Provide the [X, Y] coordinate of the cell's center where the given text is located.  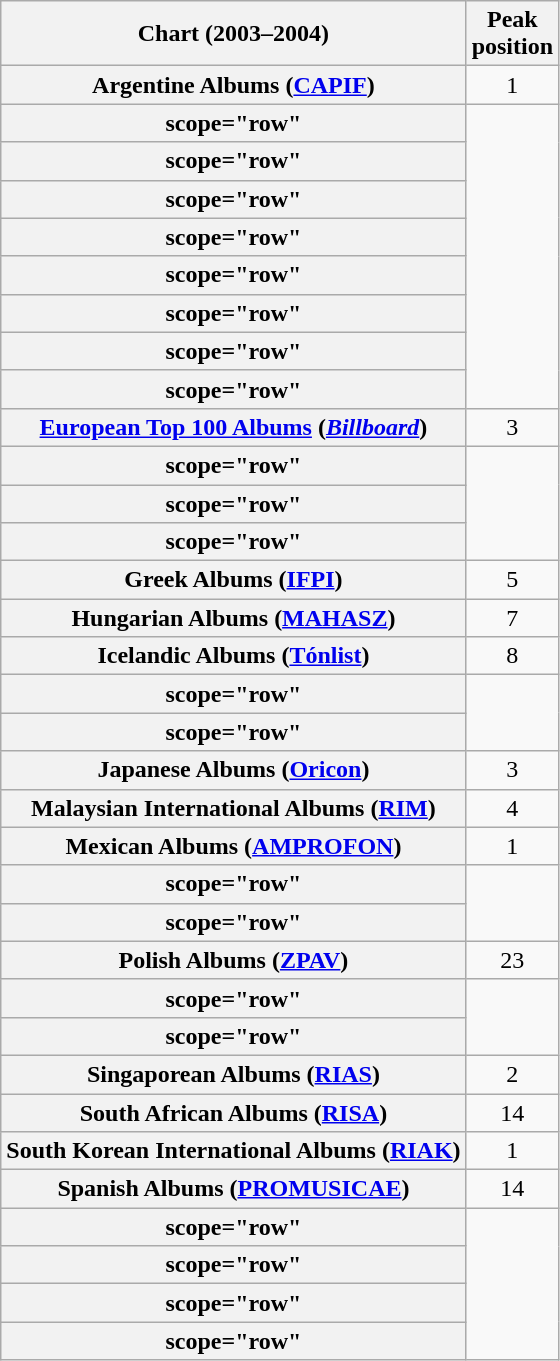
Malaysian International Albums (RIM) [234, 808]
Greek Albums (IFPI) [234, 580]
8 [512, 656]
Hungarian Albums (MAHASZ) [234, 618]
5 [512, 580]
Icelandic Albums (Tónlist) [234, 656]
4 [512, 808]
Chart (2003–2004) [234, 34]
Singaporean Albums (RIAS) [234, 1074]
23 [512, 960]
South African Albums (RISA) [234, 1113]
2 [512, 1074]
Mexican Albums (AMPROFON) [234, 846]
Polish Albums (ZPAV) [234, 960]
Argentine Albums (CAPIF) [234, 85]
7 [512, 618]
European Top 100 Albums (Billboard) [234, 427]
South Korean International Albums (RIAK) [234, 1151]
Spanish Albums (PROMUSICAE) [234, 1189]
Japanese Albums (Oricon) [234, 770]
Peakposition [512, 34]
